Capture the cell that displays the provided text and extract its [X, Y] central coordinate. 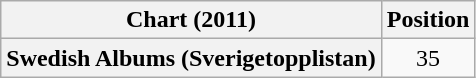
Chart (2011) [191, 20]
Swedish Albums (Sverigetopplistan) [191, 58]
Position [428, 20]
35 [428, 58]
